Return (x, y) of the center of cell containing provided text 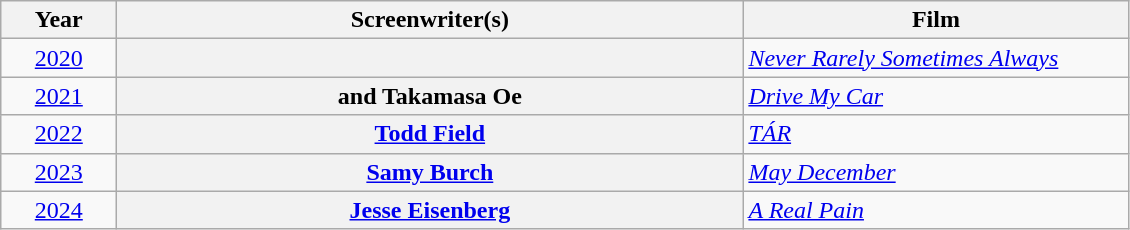
Todd Field (430, 134)
A Real Pain (936, 210)
May December (936, 172)
2020 (59, 58)
Year (59, 20)
2022 (59, 134)
Film (936, 20)
2021 (59, 96)
TÁR (936, 134)
Screenwriter(s) (430, 20)
Samy Burch (430, 172)
Drive My Car (936, 96)
Jesse Eisenberg (430, 210)
2023 (59, 172)
2024 (59, 210)
Never Rarely Sometimes Always (936, 58)
and Takamasa Oe (430, 96)
